Capture the cell that displays the provided text and extract its [x, y] central coordinate. 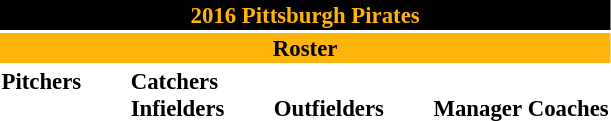
2016 Pittsburgh Pirates [305, 15]
Roster [305, 48]
